Pinpoint the cell where the given text exists, returning its [x, y] midpoint coordinate. 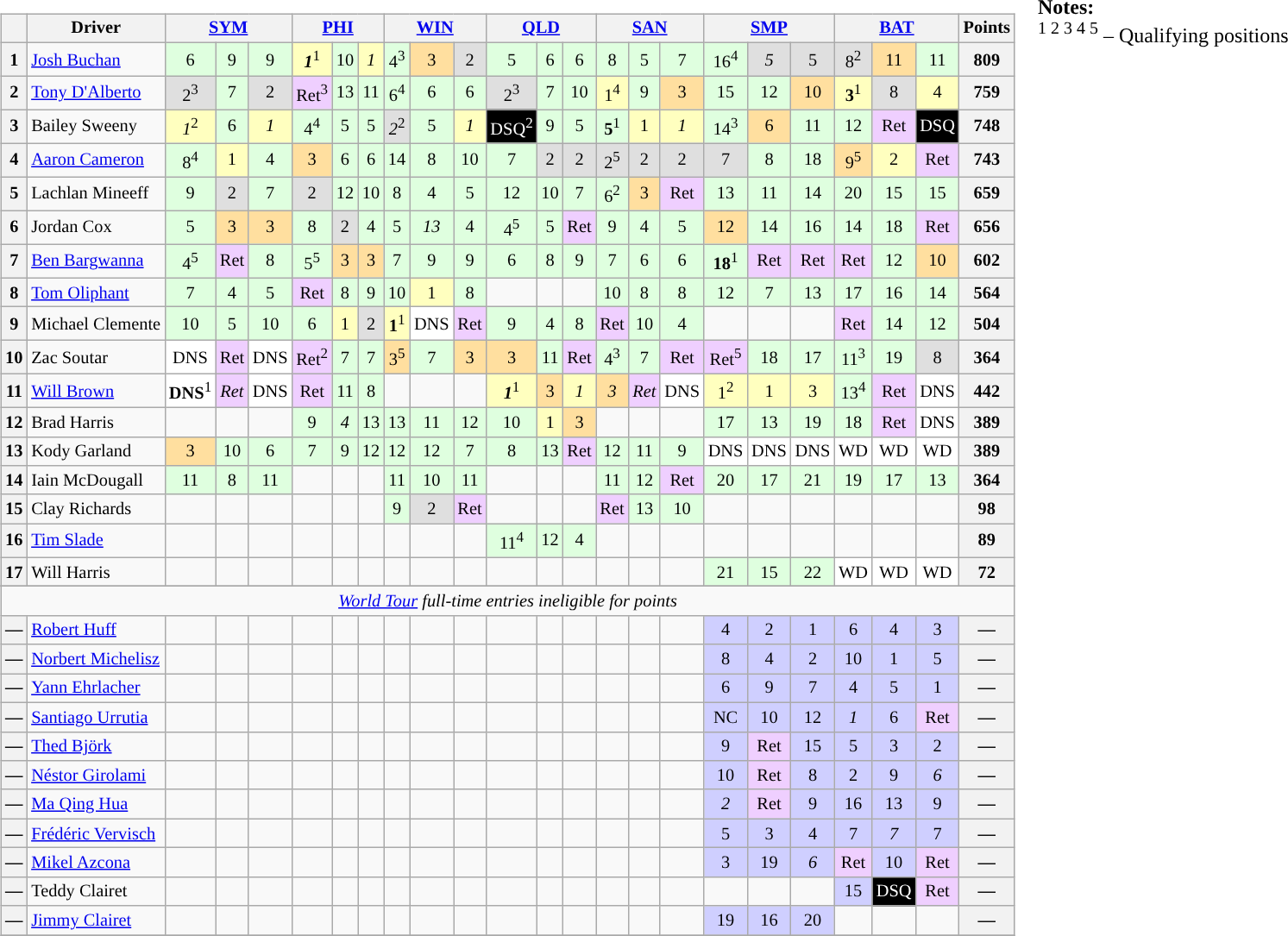
748 [987, 126]
Yann Ehrlacher [96, 688]
Josh Buchan [96, 59]
NC [726, 717]
114 [512, 540]
98 [987, 509]
Ret2 [311, 357]
Michael Clemente [96, 324]
SAN [650, 28]
Norbert Michelisz [96, 659]
PHI [338, 28]
DSQ2 [512, 126]
442 [987, 392]
51 [613, 126]
64 [397, 93]
Points [987, 28]
Brad Harris [96, 422]
Teddy Clairet [96, 891]
809 [987, 59]
Ret5 [726, 357]
44 [311, 126]
35 [397, 357]
Robert Huff [96, 630]
31 [853, 93]
564 [987, 292]
55 [311, 261]
25 [613, 160]
Néstor Girolami [96, 776]
Santiago Urrutia [96, 717]
504 [987, 324]
Bailey Sweeny [96, 126]
BAT [897, 28]
Mikel Azcona [96, 863]
Tony D'Alberto [96, 93]
Ben Bargwanna [96, 261]
Will Harris [96, 572]
Jimmy Clairet [96, 920]
WIN [435, 28]
84 [190, 160]
89 [987, 540]
DNS1 [190, 392]
Clay Richards [96, 509]
82 [853, 59]
Thed Björk [96, 746]
Lachlan Mineeff [96, 193]
164 [726, 59]
134 [853, 392]
Tim Slade [96, 540]
Ret3 [311, 93]
759 [987, 93]
143 [726, 126]
62 [613, 193]
181 [726, 261]
Iain McDougall [96, 481]
743 [987, 160]
72 [987, 572]
Ma Qing Hua [96, 804]
Tom Oliphant [96, 292]
656 [987, 228]
659 [987, 193]
Zac Soutar [96, 357]
Kody Garland [96, 451]
113 [853, 357]
SYM [228, 28]
602 [987, 261]
Jordan Cox [96, 228]
QLD [542, 28]
Aaron Cameron [96, 160]
95 [853, 160]
SMP [770, 28]
Driver [96, 28]
Will Brown [96, 392]
Frédéric Vervisch [96, 833]
World Tour full-time entries ineligible for points [507, 601]
